Output the [x, y] coordinate of the center of the cell containing the given text.  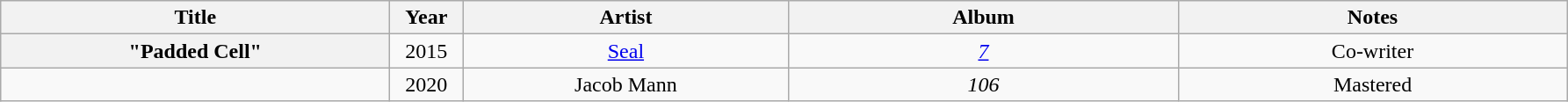
Co-writer [1372, 51]
Jacob Mann [625, 84]
2020 [427, 84]
106 [984, 84]
Notes [1372, 18]
Album [984, 18]
Mastered [1372, 84]
"Padded Cell" [195, 51]
Title [195, 18]
Seal [625, 51]
7 [984, 51]
2015 [427, 51]
Artist [625, 18]
Year [427, 18]
